Return the [x, y] coordinate for the center point of the cell that contains the specified text.  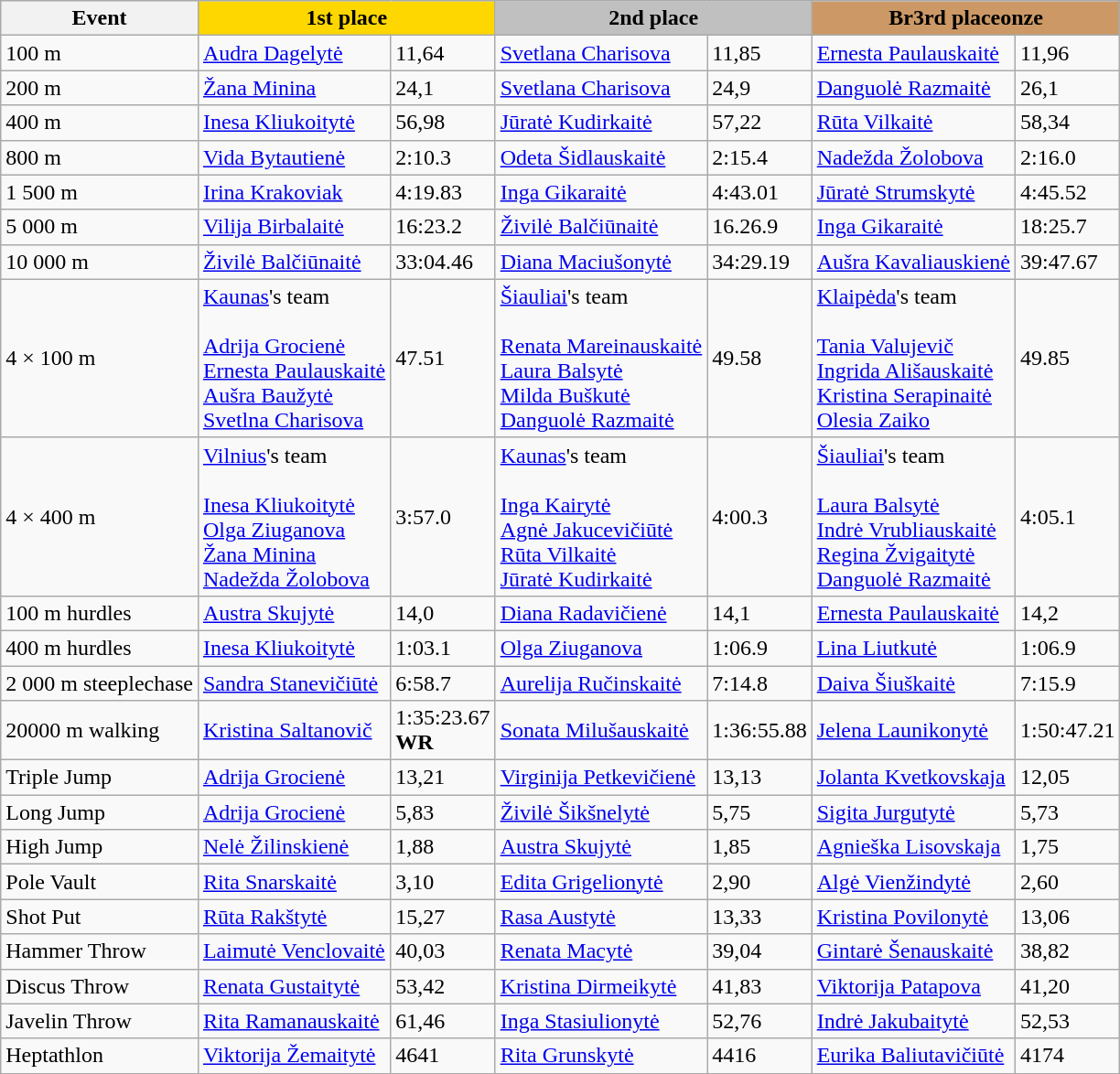
14,2 [1068, 613]
3:57.0 [443, 516]
1st place [346, 18]
24,1 [443, 88]
3,10 [443, 882]
10 000 m [100, 262]
7:15.9 [1068, 683]
4:19.83 [443, 192]
2,90 [759, 882]
Triple Jump [100, 778]
Viktorija Žemaitytė [294, 1056]
Laimutė Venclovaitė [294, 951]
Rūta Vilkaitė [913, 123]
39,04 [759, 951]
14,1 [759, 613]
Br3rd placeonze [966, 18]
49.85 [1068, 359]
13,06 [1068, 917]
Kaunas's team Inga Kairytė Agnė Jakucevičiūtė Rūta Vilkaitė Jūratė Kudirkaitė [601, 516]
Algė Vienžindytė [913, 882]
18:25.7 [1068, 227]
800 m [100, 157]
Daiva Šiuškaitė [913, 683]
4416 [759, 1056]
2:16.0 [1068, 157]
Indrė Jakubaitytė [913, 1021]
Renata Gustaitytė [294, 986]
Vida Bytautienė [294, 157]
38,82 [1068, 951]
Renata Macytė [601, 951]
Audra Dagelytė [294, 53]
41,83 [759, 986]
16:23.2 [443, 227]
Šiauliai's teamRenata Mareinauskaitė Laura Balsytė Milda Buškutė Danguolė Razmaitė [601, 359]
Aušra Kavaliauskienė [913, 262]
11,64 [443, 53]
2nd place [653, 18]
56,98 [443, 123]
Gintarė Šenauskaitė [913, 951]
Discus Throw [100, 986]
Kristina Povilonytė [913, 917]
11,85 [759, 53]
Rita Ramanauskaitė [294, 1021]
2:10.3 [443, 157]
Nadežda Žolobova [913, 157]
100 m [100, 53]
49.58 [759, 359]
12,05 [1068, 778]
1:50:47.21 [1068, 730]
Diana Radavičienė [601, 613]
Klaipėda's team Tania Valujevič Ingrida Ališauskaitė Kristina Serapinaitė Olesia Zaiko [913, 359]
4641 [443, 1056]
Sigita Jurgutytė [913, 812]
1,75 [1068, 847]
Kaunas's team Adrija Grocienė Ernesta Paulauskaitė Aušra Baužytė Svetlna Charisova [294, 359]
34:29.19 [759, 262]
39:47.67 [1068, 262]
13,13 [759, 778]
16.26.9 [759, 227]
100 m hurdles [100, 613]
4174 [1068, 1056]
1:03.1 [443, 648]
1:35:23.67 WR [443, 730]
6:58.7 [443, 683]
Javelin Throw [100, 1021]
Sonata Milušauskaitė [601, 730]
Sandra Stanevičiūtė [294, 683]
Nelė Žilinskienė [294, 847]
26,1 [1068, 88]
15,27 [443, 917]
Danguolė Razmaitė [913, 88]
41,20 [1068, 986]
4 × 400 m [100, 516]
5 000 m [100, 227]
400 m hurdles [100, 648]
4:43.01 [759, 192]
1,88 [443, 847]
5,75 [759, 812]
Irina Krakoviak [294, 192]
Inga Stasiulionytė [601, 1021]
Aurelija Ručinskaitė [601, 683]
Olga Ziuganova [601, 648]
4:00.3 [759, 516]
52,53 [1068, 1021]
Long Jump [100, 812]
Jūratė Strumskytė [913, 192]
Živilė Šikšnelytė [601, 812]
13,21 [443, 778]
24,9 [759, 88]
1:36:55.88 [759, 730]
Rita Snarskaitė [294, 882]
14,0 [443, 613]
57,22 [759, 123]
33:04.46 [443, 262]
5,73 [1068, 812]
2:15.4 [759, 157]
Rasa Austytė [601, 917]
Agnieška Lisovskaja [913, 847]
5,83 [443, 812]
Jūratė Kudirkaitė [601, 123]
Viktorija Patapova [913, 986]
20000 m walking [100, 730]
Vilija Birbalaitė [294, 227]
Edita Grigelionytė [601, 882]
Šiauliai's team Laura Balsytė Indrė Vrubliauskaitė Regina Žvigaitytė Danguolė Razmaitė [913, 516]
Pole Vault [100, 882]
Virginija Petkevičienė [601, 778]
400 m [100, 123]
Jolanta Kvetkovskaja [913, 778]
2 000 m steeplechase [100, 683]
4:45.52 [1068, 192]
4:05.1 [1068, 516]
4 × 100 m [100, 359]
Heptathlon [100, 1056]
Lina Liutkutė [913, 648]
Odeta Šidlauskaitė [601, 157]
52,76 [759, 1021]
1 500 m [100, 192]
Shot Put [100, 917]
Žana Minina [294, 88]
Diana Maciušonytė [601, 262]
Kristina Saltanovič [294, 730]
Kristina Dirmeikytė [601, 986]
Event [100, 18]
2,60 [1068, 882]
47.51 [443, 359]
53,42 [443, 986]
Rita Grunskytė [601, 1056]
Hammer Throw [100, 951]
Jelena Launikonytė [913, 730]
Eurika Baliutavičiūtė [913, 1056]
40,03 [443, 951]
1,85 [759, 847]
7:14.8 [759, 683]
13,33 [759, 917]
11,96 [1068, 53]
200 m [100, 88]
61,46 [443, 1021]
58,34 [1068, 123]
Rūta Rakštytė [294, 917]
Vilnius's team Inesa Kliukoitytė Olga Ziuganova Žana Minina Nadežda Žolobova [294, 516]
High Jump [100, 847]
